Identify which cell holds the provided text, then report its [X, Y] central coordinate. 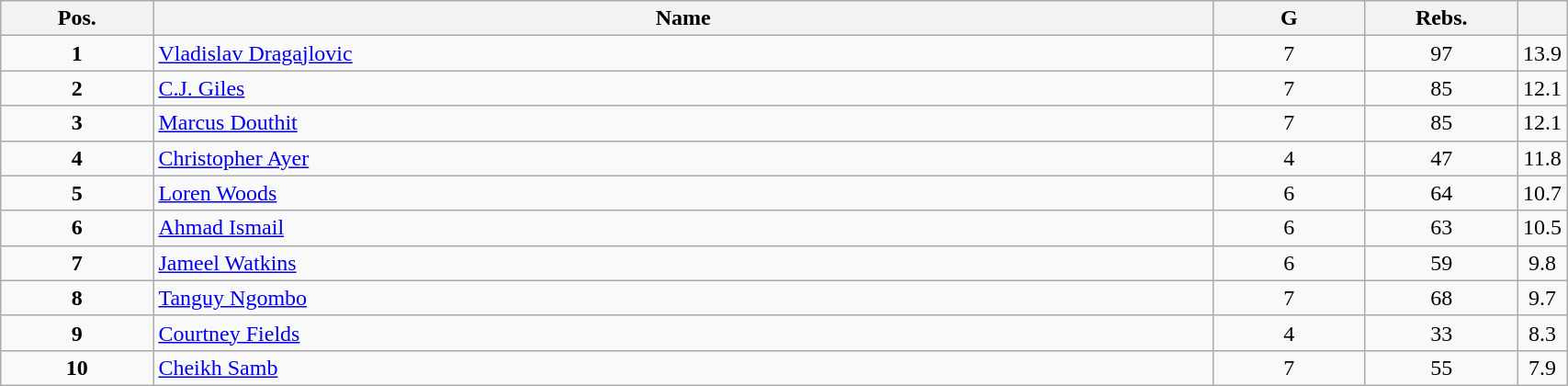
10.7 [1543, 193]
Name [683, 18]
9.8 [1543, 263]
9.7 [1543, 298]
9 [77, 333]
Ahmad Ismail [683, 228]
Christopher Ayer [683, 158]
C.J. Giles [683, 88]
Jameel Watkins [683, 263]
G [1290, 18]
2 [77, 88]
1 [77, 53]
11.8 [1543, 158]
8 [77, 298]
Loren Woods [683, 193]
7.9 [1543, 368]
47 [1442, 158]
63 [1442, 228]
Tanguy Ngombo [683, 298]
59 [1442, 263]
64 [1442, 193]
5 [77, 193]
Pos. [77, 18]
55 [1442, 368]
3 [77, 123]
Cheikh Samb [683, 368]
Courtney Fields [683, 333]
97 [1442, 53]
10 [77, 368]
68 [1442, 298]
8.3 [1543, 333]
10.5 [1543, 228]
33 [1442, 333]
Marcus Douthit [683, 123]
Rebs. [1442, 18]
Vladislav Dragajlovic [683, 53]
13.9 [1543, 53]
